Find where the given text appears and provide that cell's center as [x, y] coordinate. 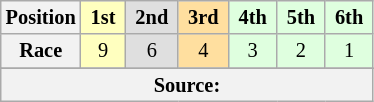
Position [41, 17]
1 [349, 51]
3 [253, 51]
4 [203, 51]
4th [253, 17]
5th [301, 17]
3rd [203, 17]
6th [349, 17]
9 [104, 51]
1st [104, 17]
Source: [187, 85]
2 [301, 51]
Race [41, 51]
6 [152, 51]
2nd [152, 17]
